Pinpoint the cell where the given text exists, returning its (X, Y) midpoint coordinate. 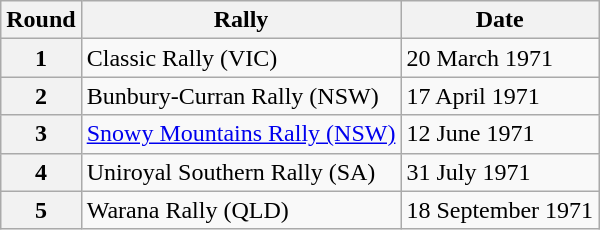
31 July 1971 (500, 172)
Rally (241, 20)
20 March 1971 (500, 58)
1 (41, 58)
Bunbury-Curran Rally (NSW) (241, 96)
Warana Rally (QLD) (241, 210)
4 (41, 172)
18 September 1971 (500, 210)
Uniroyal Southern Rally (SA) (241, 172)
Classic Rally (VIC) (241, 58)
12 June 1971 (500, 134)
Snowy Mountains Rally (NSW) (241, 134)
3 (41, 134)
Round (41, 20)
2 (41, 96)
Date (500, 20)
17 April 1971 (500, 96)
5 (41, 210)
